Return (x, y) of the center of cell containing provided text 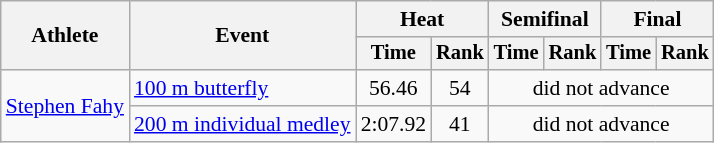
54 (460, 88)
Semifinal (545, 19)
Final (657, 19)
100 m butterfly (242, 88)
Stephen Fahy (65, 106)
56.46 (394, 88)
200 m individual medley (242, 124)
Event (242, 36)
41 (460, 124)
Heat (422, 19)
2:07.92 (394, 124)
Athlete (65, 36)
